Extract the (X, Y) coordinate from the center of the cell holding the provided text.  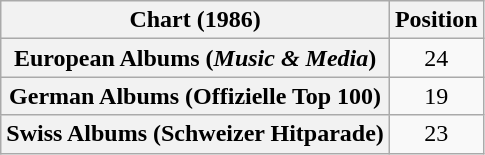
Chart (1986) (196, 20)
Swiss Albums (Schweizer Hitparade) (196, 134)
Position (436, 20)
19 (436, 96)
23 (436, 134)
European Albums (Music & Media) (196, 58)
24 (436, 58)
German Albums (Offizielle Top 100) (196, 96)
